From the cell containing the given text, extract its center point as [x, y] coordinate. 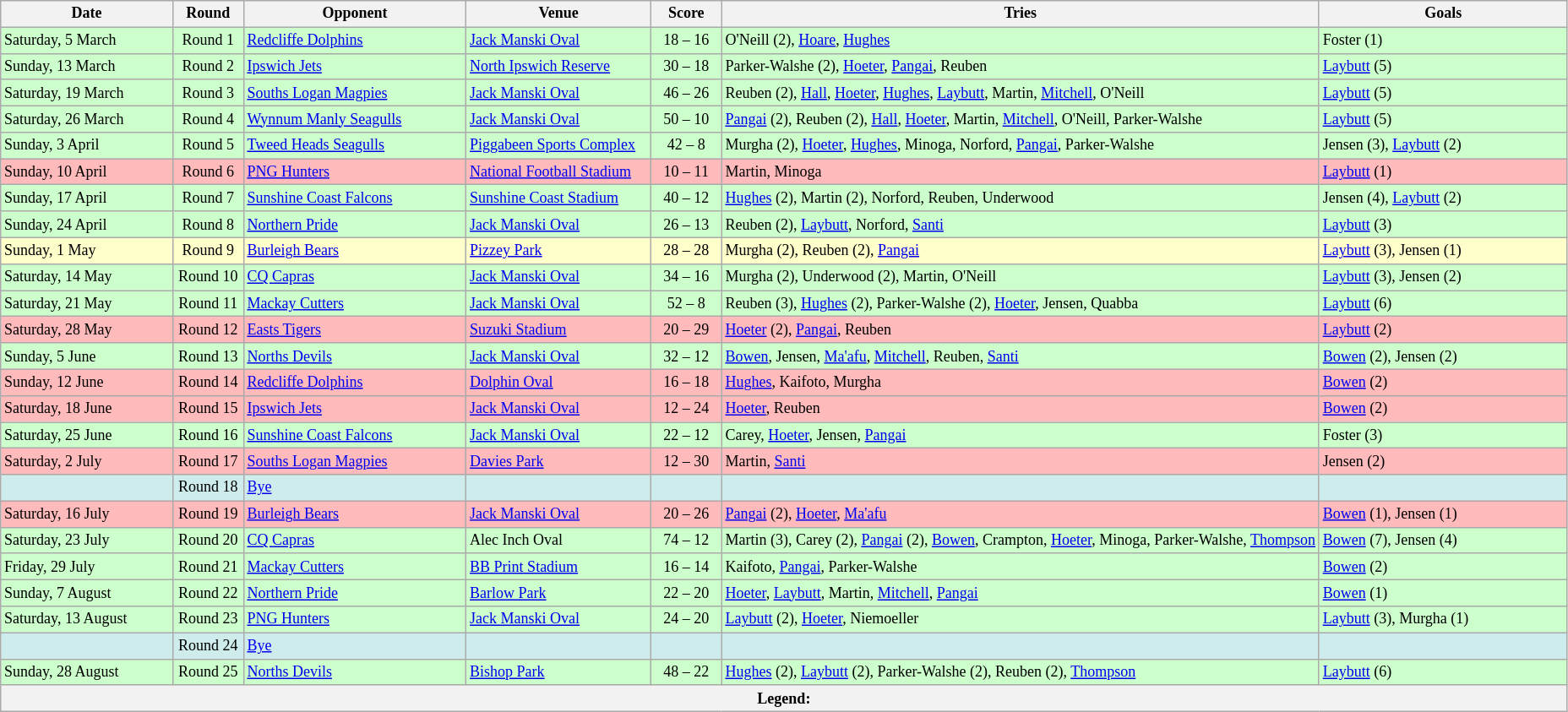
Sunshine Coast Stadium [559, 198]
Pizzey Park [559, 250]
Round 4 [208, 118]
Laybutt (2) [1443, 329]
Laybutt (3), Jensen (1) [1443, 250]
52 – 8 [686, 304]
Round 14 [208, 382]
BB Print Stadium [559, 566]
Round 8 [208, 225]
Round 20 [208, 541]
Sunday, 1 May [87, 250]
50 – 10 [686, 118]
Bowen (1) [1443, 593]
Hughes (2), Martin (2), Norford, Reuben, Underwood [1021, 198]
Reuben (2), Hall, Hoeter, Hughes, Laybutt, Martin, Mitchell, O'Neill [1021, 93]
Round 11 [208, 304]
46 – 26 [686, 93]
Bowen, Jensen, Ma'afu, Mitchell, Reuben, Santi [1021, 356]
Round 17 [208, 461]
Round 18 [208, 488]
Saturday, 28 May [87, 329]
Hoeter, Reuben [1021, 409]
Foster (3) [1443, 436]
34 – 16 [686, 277]
Bowen (7), Jensen (4) [1443, 541]
Suzuki Stadium [559, 329]
Reuben (3), Hughes (2), Parker-Walshe (2), Hoeter, Jensen, Quabba [1021, 304]
Reuben (2), Laybutt, Norford, Santi [1021, 225]
Martin (3), Carey (2), Pangai (2), Bowen, Crampton, Hoeter, Minoga, Parker-Walshe, Thompson [1021, 541]
42 – 8 [686, 145]
22 – 12 [686, 436]
Alec Inch Oval [559, 541]
Sunday, 24 April [87, 225]
Martin, Santi [1021, 461]
Jensen (4), Laybutt (2) [1443, 198]
Round 10 [208, 277]
Pangai (2), Hoeter, Ma'afu [1021, 514]
16 – 14 [686, 566]
Saturday, 18 June [87, 409]
Round 12 [208, 329]
Round 23 [208, 620]
Friday, 29 July [87, 566]
Saturday, 13 August [87, 620]
Sunday, 12 June [87, 382]
Round 6 [208, 172]
12 – 30 [686, 461]
Round [208, 14]
Saturday, 25 June [87, 436]
Sunday, 17 April [87, 198]
Laybutt (3) [1443, 225]
Hughes (2), Laybutt (2), Parker-Walshe (2), Reuben (2), Thompson [1021, 672]
Tries [1021, 14]
Hughes, Kaifoto, Murgha [1021, 382]
20 – 26 [686, 514]
Laybutt (2), Hoeter, Niemoeller [1021, 620]
O'Neill (2), Hoare, Hughes [1021, 41]
Bowen (1), Jensen (1) [1443, 514]
North Ipswich Reserve [559, 66]
20 – 29 [686, 329]
18 – 16 [686, 41]
Sunday, 28 August [87, 672]
Wynnum Manly Seagulls [355, 118]
Opponent [355, 14]
Jensen (3), Laybutt (2) [1443, 145]
40 – 12 [686, 198]
Barlow Park [559, 593]
Sunday, 10 April [87, 172]
Laybutt (3), Jensen (2) [1443, 277]
Round 16 [208, 436]
24 – 20 [686, 620]
Round 5 [208, 145]
28 – 28 [686, 250]
Kaifoto, Pangai, Parker-Walshe [1021, 566]
Parker-Walshe (2), Hoeter, Pangai, Reuben [1021, 66]
Round 1 [208, 41]
Martin, Minoga [1021, 172]
Round 9 [208, 250]
26 – 13 [686, 225]
Tweed Heads Seagulls [355, 145]
Sunday, 7 August [87, 593]
Saturday, 19 March [87, 93]
48 – 22 [686, 672]
30 – 18 [686, 66]
74 – 12 [686, 541]
10 – 11 [686, 172]
National Football Stadium [559, 172]
Round 3 [208, 93]
Easts Tigers [355, 329]
Saturday, 26 March [87, 118]
Laybutt (1) [1443, 172]
Sunday, 13 March [87, 66]
Murgha (2), Reuben (2), Pangai [1021, 250]
Round 21 [208, 566]
Piggabeen Sports Complex [559, 145]
32 – 12 [686, 356]
Saturday, 23 July [87, 541]
Foster (1) [1443, 41]
Murgha (2), Hoeter, Hughes, Minoga, Norford, Pangai, Parker-Walshe [1021, 145]
Davies Park [559, 461]
Round 7 [208, 198]
Carey, Hoeter, Jensen, Pangai [1021, 436]
Round 24 [208, 645]
22 – 20 [686, 593]
Bishop Park [559, 672]
Dolphin Oval [559, 382]
Pangai (2), Reuben (2), Hall, Hoeter, Martin, Mitchell, O'Neill, Parker-Walshe [1021, 118]
Sunday, 5 June [87, 356]
12 – 24 [686, 409]
Legend: [784, 698]
Round 2 [208, 66]
Round 19 [208, 514]
Round 22 [208, 593]
Goals [1443, 14]
Saturday, 16 July [87, 514]
Jensen (2) [1443, 461]
Saturday, 5 March [87, 41]
Hoeter, Laybutt, Martin, Mitchell, Pangai [1021, 593]
Bowen (2), Jensen (2) [1443, 356]
Round 25 [208, 672]
Date [87, 14]
Round 13 [208, 356]
Saturday, 21 May [87, 304]
Murgha (2), Underwood (2), Martin, O'Neill [1021, 277]
Venue [559, 14]
Laybutt (3), Murgha (1) [1443, 620]
Hoeter (2), Pangai, Reuben [1021, 329]
Saturday, 14 May [87, 277]
16 – 18 [686, 382]
Round 15 [208, 409]
Saturday, 2 July [87, 461]
Score [686, 14]
Sunday, 3 April [87, 145]
